Return (X, Y) of the center of cell containing provided text 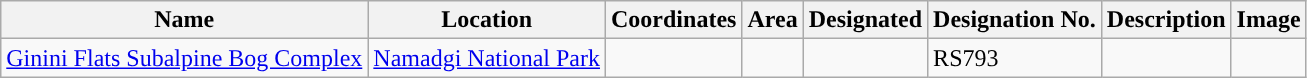
Designation No. (1015, 20)
Namadgi National Park (487, 58)
Image (1268, 20)
Location (487, 20)
Area (772, 20)
Name (184, 20)
Designated (865, 20)
RS793 (1015, 58)
Ginini Flats Subalpine Bog Complex (184, 58)
Coordinates (674, 20)
Description (1166, 20)
